For the text-containing cell, return its midpoint in (x, y) coordinate format. 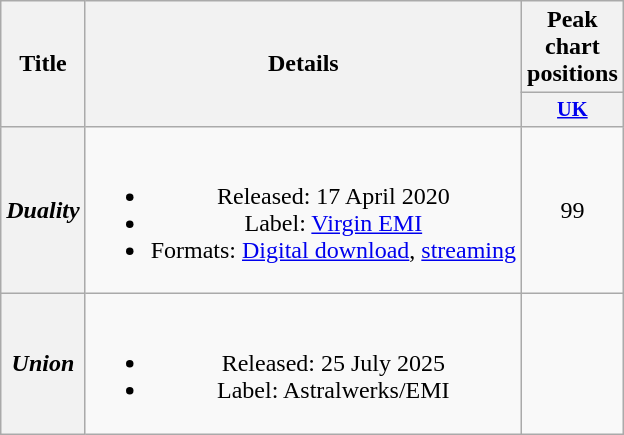
Peak chart positions (573, 47)
Details (303, 64)
Released: 25 July 2025Label: Astralwerks/EMI (303, 364)
Union (43, 364)
Duality (43, 210)
Title (43, 64)
99 (573, 210)
Released: 17 April 2020Label: Virgin EMIFormats: Digital download, streaming (303, 210)
UK (573, 110)
